Scan for the cell matching the given text and deliver its [x, y] coordinate at center. 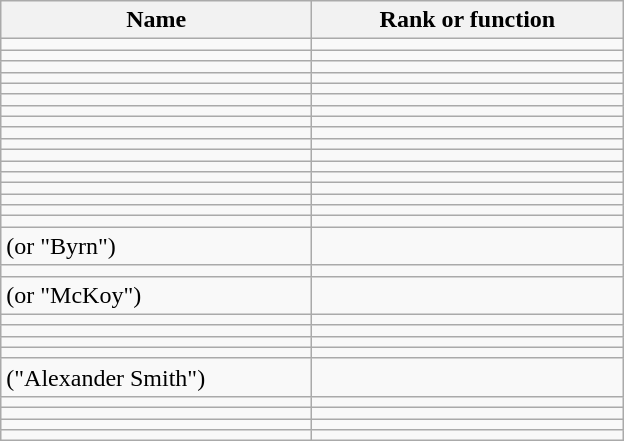
Name [156, 20]
(or "McKoy") [156, 295]
Rank or function [468, 20]
("Alexander Smith") [156, 377]
(or "Byrn") [156, 246]
